Determine the (X, Y) coordinate at the center of the cell enclosing the given text.  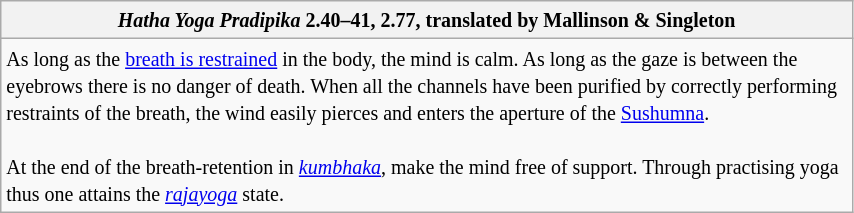
Hatha Yoga Pradipika 2.40–41, 2.77, translated by Mallinson & Singleton (427, 20)
